Extract the (x, y) coordinate from the center of the cell holding the provided text.  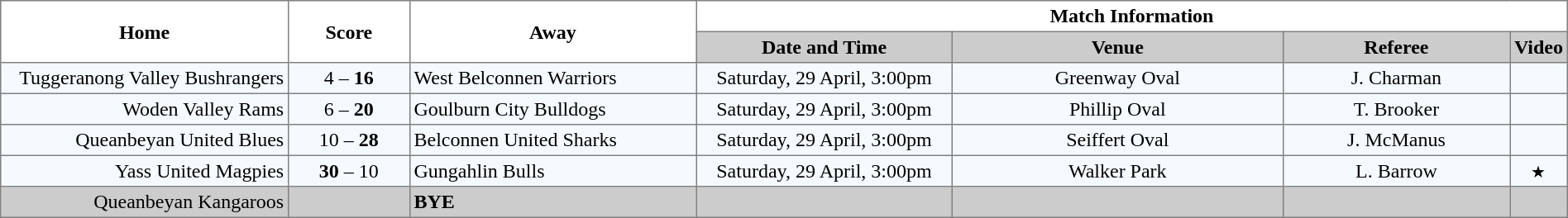
Goulburn City Bulldogs (552, 109)
West Belconnen Warriors (552, 78)
Venue (1117, 47)
BYE (552, 202)
Seiffert Oval (1117, 140)
Queanbeyan Kangaroos (145, 202)
L. Barrow (1396, 171)
Woden Valley Rams (145, 109)
Phillip Oval (1117, 109)
Greenway Oval (1117, 78)
Video (1539, 47)
Belconnen United Sharks (552, 140)
Yass United Magpies (145, 171)
Queanbeyan United Blues (145, 140)
Tuggeranong Valley Bushrangers (145, 78)
Date and Time (825, 47)
Walker Park (1117, 171)
30 – 10 (349, 171)
Match Information (1132, 17)
J. McManus (1396, 140)
★ (1539, 171)
6 – 20 (349, 109)
Gungahlin Bulls (552, 171)
T. Brooker (1396, 109)
J. Charman (1396, 78)
Away (552, 31)
Referee (1396, 47)
10 – 28 (349, 140)
Home (145, 31)
Score (349, 31)
4 – 16 (349, 78)
